Scan for the cell matching the given text and deliver its (x, y) coordinate at center. 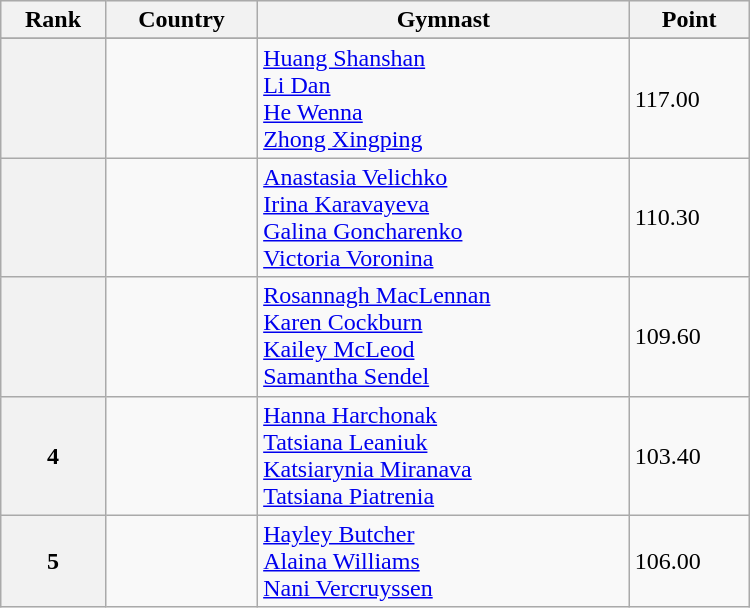
Point (689, 20)
Rosannagh MacLennan Karen Cockburn Kailey McLeod Samantha Sendel (444, 336)
Gymnast (444, 20)
117.00 (689, 98)
110.30 (689, 218)
Huang Shanshan Li Dan He Wenna Zhong Xingping (444, 98)
109.60 (689, 336)
Rank (54, 20)
Hayley Butcher Alaina Williams Nani Vercruyssen (444, 561)
Hanna Harchonak Tatsiana Leaniuk Katsiarynia Miranava Tatsiana Piatrenia (444, 456)
4 (54, 456)
106.00 (689, 561)
Anastasia Velichko Irina Karavayeva Galina Goncharenko Victoria Voronina (444, 218)
103.40 (689, 456)
5 (54, 561)
Country (181, 20)
